From the cell containing the given text, extract its center point as [x, y] coordinate. 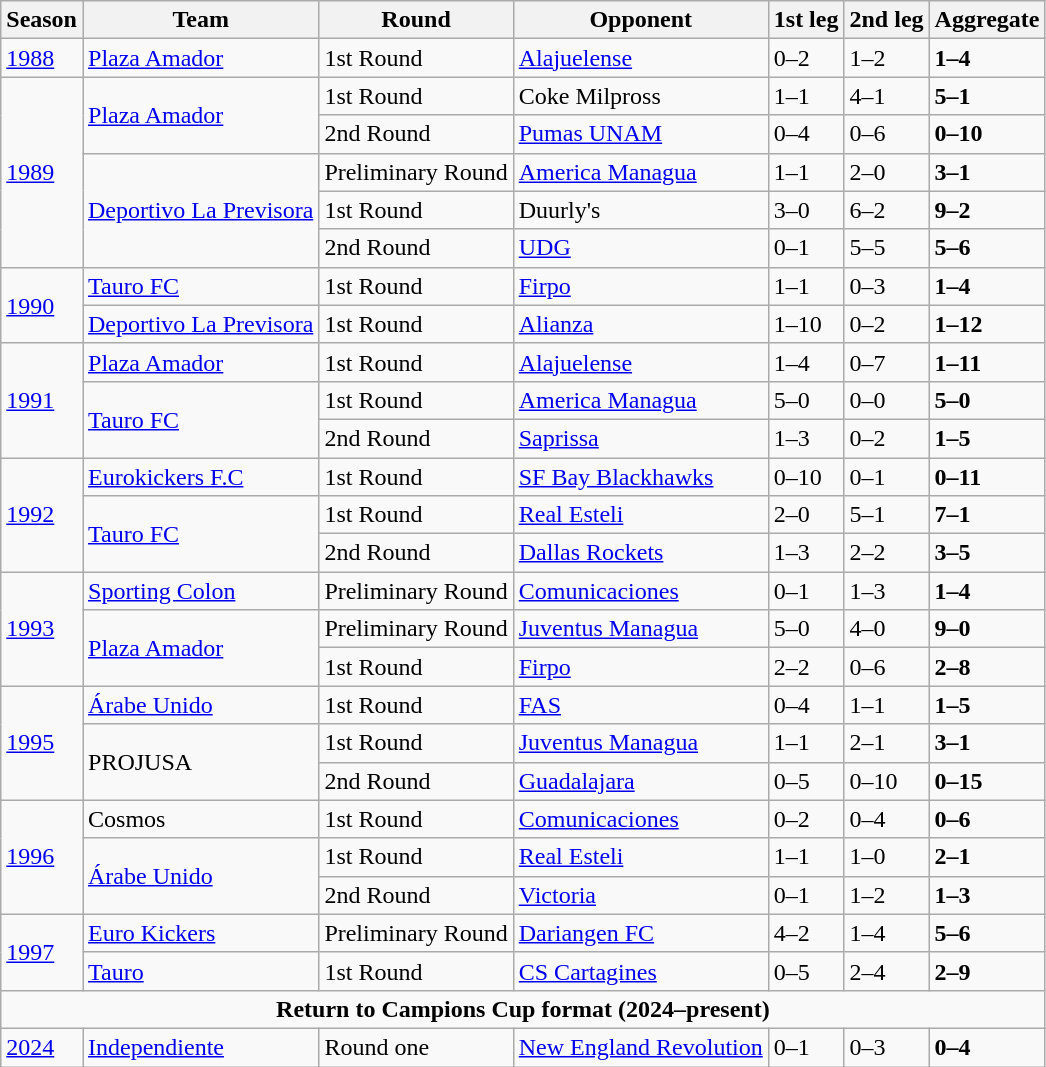
New England Revolution [640, 1047]
1991 [42, 400]
Tauro [200, 971]
1989 [42, 172]
Guadalajara [640, 781]
0–7 [886, 362]
Cosmos [200, 819]
Opponent [640, 20]
2–8 [987, 667]
Season [42, 20]
4–0 [886, 629]
Aggregate [987, 20]
1988 [42, 58]
2024 [42, 1047]
5–5 [886, 248]
1992 [42, 515]
Dallas Rockets [640, 553]
6–2 [886, 210]
1–11 [987, 362]
Alianza [640, 324]
1–12 [987, 324]
Round one [416, 1047]
UDG [640, 248]
CS Cartagines [640, 971]
Saprissa [640, 438]
0–11 [987, 477]
Round [416, 20]
Dariangen FC [640, 933]
1996 [42, 857]
0–0 [886, 400]
Sporting Colon [200, 591]
Team [200, 20]
1997 [42, 952]
Return to Campions Cup format (2024–present) [523, 1009]
3–0 [806, 210]
1–10 [806, 324]
Eurokickers F.C [200, 477]
Pumas UNAM [640, 134]
1990 [42, 305]
1st leg [806, 20]
SF Bay Blackhawks [640, 477]
0–15 [987, 781]
4–1 [886, 96]
Euro Kickers [200, 933]
3–5 [987, 553]
Independiente [200, 1047]
2–9 [987, 971]
Duurly's [640, 210]
1993 [42, 629]
4–2 [806, 933]
Coke Milpross [640, 96]
7–1 [987, 515]
1–0 [886, 857]
1995 [42, 743]
Victoria [640, 895]
9–2 [987, 210]
PROJUSA [200, 762]
2–4 [886, 971]
FAS [640, 705]
9–0 [987, 629]
2nd leg [886, 20]
